Return (X, Y) of the center of cell containing provided text 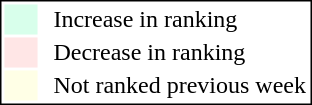
Decrease in ranking (180, 53)
Increase in ranking (180, 19)
Not ranked previous week (180, 85)
